Extract the [X, Y] coordinate from the center of the cell holding the provided text.  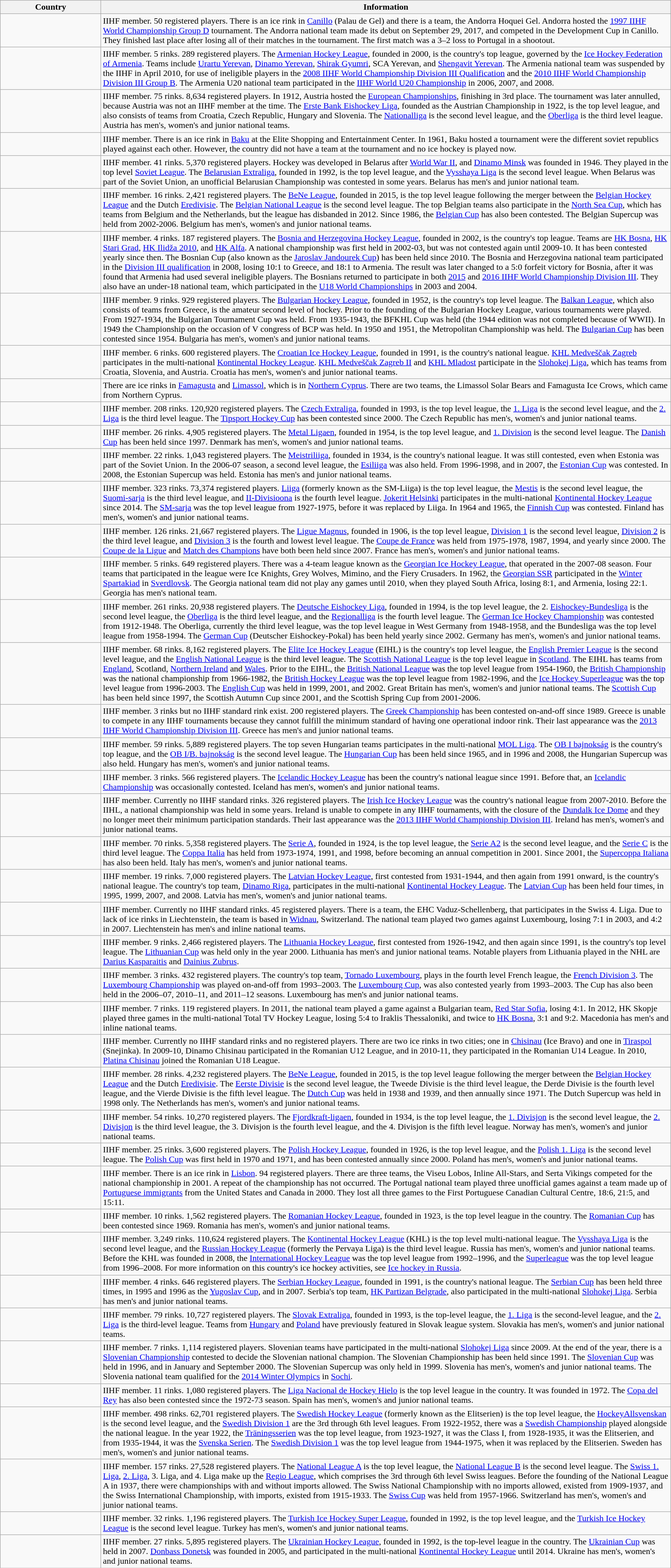
Information [386, 7]
Country [51, 7]
